Search for the cell housing the specified text and yield its (x, y) center coordinate. 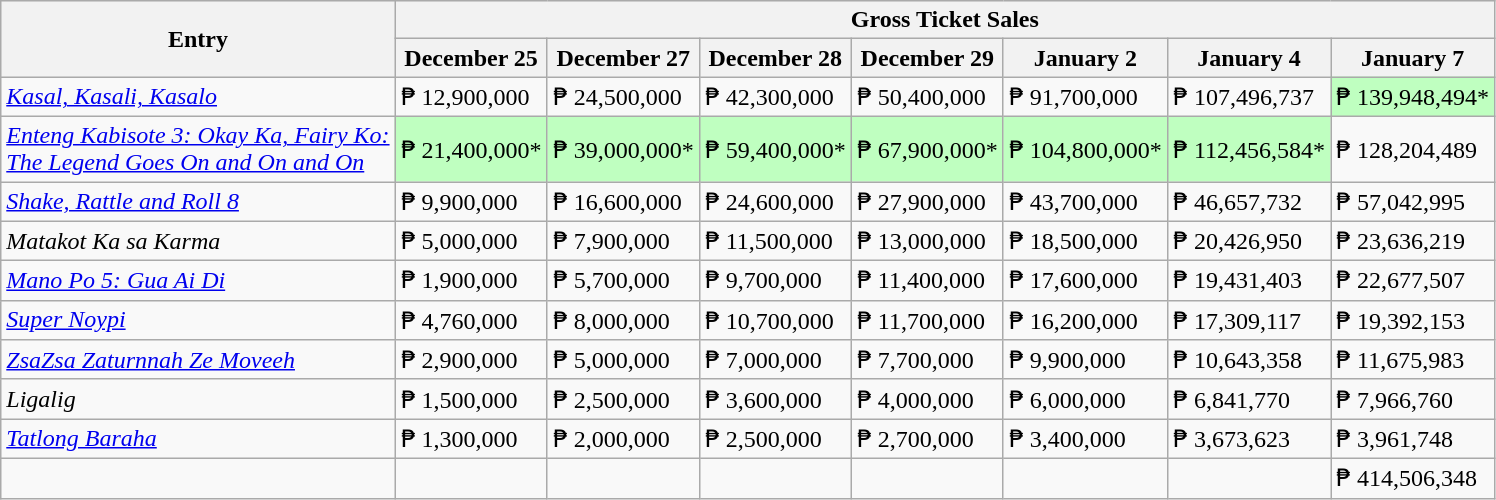
December 29 (927, 58)
₱ 3,400,000 (1085, 439)
Entry (198, 39)
₱ 2,000,000 (623, 439)
December 25 (471, 58)
ZsaZsa Zaturnnah Ze Moveeh (198, 360)
December 27 (623, 58)
₱ 3,673,623 (1248, 439)
Gross Ticket Sales (945, 20)
₱ 21,400,000* (471, 148)
₱ 17,309,117 (1248, 320)
₱ 19,392,153 (1413, 320)
Super Noypi (198, 320)
₱ 13,000,000 (927, 241)
₱ 11,500,000 (775, 241)
₱ 16,200,000 (1085, 320)
₱ 43,700,000 (1085, 202)
₱ 67,900,000* (927, 148)
₱ 57,042,995 (1413, 202)
January 2 (1085, 58)
₱ 5,700,000 (623, 281)
₱ 7,700,000 (927, 360)
₱ 11,700,000 (927, 320)
₱ 112,456,584* (1248, 148)
Mano Po 5: Gua Ai Di (198, 281)
₱ 39,000,000* (623, 148)
₱ 24,500,000 (623, 97)
₱ 139,948,494* (1413, 97)
₱ 20,426,950 (1248, 241)
₱ 16,600,000 (623, 202)
₱ 9,700,000 (775, 281)
₱ 17,600,000 (1085, 281)
₱ 46,657,732 (1248, 202)
₱ 4,000,000 (927, 399)
₱ 107,496,737 (1248, 97)
Matakot Ka sa Karma (198, 241)
₱ 1,900,000 (471, 281)
₱ 59,400,000* (775, 148)
₱ 11,400,000 (927, 281)
December 28 (775, 58)
₱ 27,900,000 (927, 202)
₱ 6,000,000 (1085, 399)
₱ 3,600,000 (775, 399)
₱ 2,900,000 (471, 360)
₱ 24,600,000 (775, 202)
January 4 (1248, 58)
₱ 18,500,000 (1085, 241)
Ligalig (198, 399)
Kasal, Kasali, Kasalo (198, 97)
₱ 7,900,000 (623, 241)
₱ 414,506,348 (1413, 478)
₱ 104,800,000* (1085, 148)
₱ 8,000,000 (623, 320)
₱ 3,961,748 (1413, 439)
₱ 11,675,983 (1413, 360)
Enteng Kabisote 3: Okay Ka, Fairy Ko:The Legend Goes On and On and On (198, 148)
₱ 91,700,000 (1085, 97)
₱ 10,700,000 (775, 320)
₱ 22,677,507 (1413, 281)
January 7 (1413, 58)
₱ 6,841,770 (1248, 399)
₱ 7,000,000 (775, 360)
₱ 7,966,760 (1413, 399)
₱ 4,760,000 (471, 320)
Tatlong Baraha (198, 439)
₱ 10,643,358 (1248, 360)
₱ 2,700,000 (927, 439)
₱ 1,500,000 (471, 399)
₱ 19,431,403 (1248, 281)
Shake, Rattle and Roll 8 (198, 202)
₱ 1,300,000 (471, 439)
₱ 50,400,000 (927, 97)
₱ 12,900,000 (471, 97)
₱ 42,300,000 (775, 97)
₱ 23,636,219 (1413, 241)
₱ 128,204,489 (1413, 148)
